Return the [x, y] coordinate for the center point of the cell that contains the specified text.  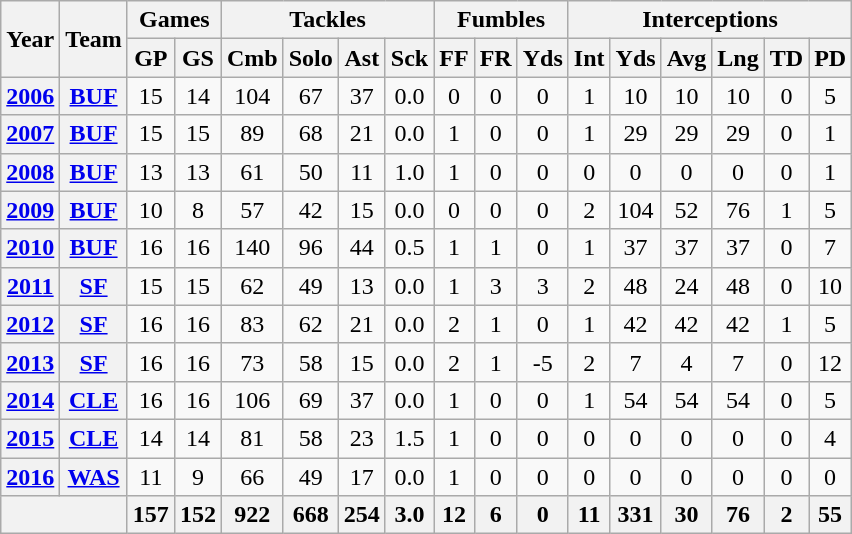
66 [252, 477]
Fumbles [502, 20]
140 [252, 248]
Int [589, 58]
Games [174, 20]
331 [636, 515]
254 [362, 515]
Solo [310, 58]
44 [362, 248]
8 [198, 210]
83 [252, 324]
2011 [30, 286]
Cmb [252, 58]
GP [150, 58]
67 [310, 96]
Year [30, 39]
1.0 [409, 172]
3.0 [409, 515]
2014 [30, 400]
0.5 [409, 248]
2012 [30, 324]
2009 [30, 210]
-5 [542, 362]
922 [252, 515]
9 [198, 477]
668 [310, 515]
Avg [686, 58]
2013 [30, 362]
61 [252, 172]
57 [252, 210]
FR [496, 58]
89 [252, 134]
17 [362, 477]
50 [310, 172]
30 [686, 515]
96 [310, 248]
1.5 [409, 438]
81 [252, 438]
Sck [409, 58]
2015 [30, 438]
23 [362, 438]
2016 [30, 477]
55 [830, 515]
52 [686, 210]
69 [310, 400]
157 [150, 515]
73 [252, 362]
Ast [362, 58]
GS [198, 58]
2010 [30, 248]
Lng [738, 58]
WAS [94, 477]
24 [686, 286]
68 [310, 134]
6 [496, 515]
2007 [30, 134]
Tackles [327, 20]
TD [786, 58]
PD [830, 58]
152 [198, 515]
2006 [30, 96]
106 [252, 400]
Team [94, 39]
Interceptions [710, 20]
FF [454, 58]
2008 [30, 172]
